Determine the [X, Y] coordinate at the center of the cell enclosing the given text.  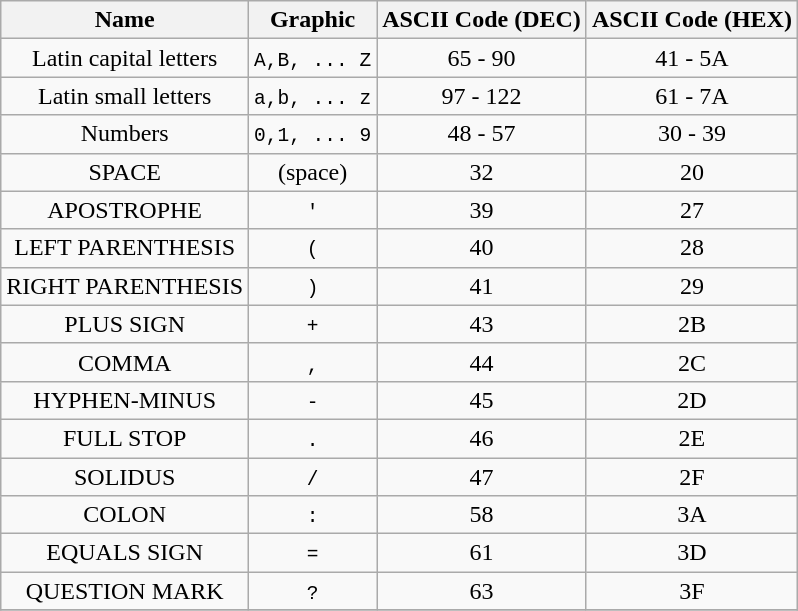
( [313, 248]
ASCII Code (HEX) [692, 20]
Latin small letters [125, 96]
, [313, 362]
PLUS SIGN [125, 324]
47 [482, 477]
SPACE [125, 172]
3D [692, 553]
3F [692, 591]
40 [482, 248]
63 [482, 591]
A,B, ... Z [313, 58]
(space) [313, 172]
Numbers [125, 134]
45 [482, 400]
29 [692, 286]
65 - 90 [482, 58]
61 - 7A [692, 96]
58 [482, 515]
2F [692, 477]
SOLIDUS [125, 477]
44 [482, 362]
2B [692, 324]
32 [482, 172]
0,1, ... 9 [313, 134]
LEFT PARENTHESIS [125, 248]
2D [692, 400]
a,b, ... z [313, 96]
30 - 39 [692, 134]
HYPHEN-MINUS [125, 400]
COLON [125, 515]
Graphic [313, 20]
39 [482, 210]
- [313, 400]
28 [692, 248]
41 [482, 286]
ASCII Code (DEC) [482, 20]
2E [692, 438]
Latin capital letters [125, 58]
' [313, 210]
EQUALS SIGN [125, 553]
= [313, 553]
) [313, 286]
: [313, 515]
43 [482, 324]
FULL STOP [125, 438]
61 [482, 553]
/ [313, 477]
27 [692, 210]
20 [692, 172]
? [313, 591]
41 - 5A [692, 58]
3A [692, 515]
Name [125, 20]
. [313, 438]
97 - 122 [482, 96]
APOSTROPHE [125, 210]
48 - 57 [482, 134]
2C [692, 362]
QUESTION MARK [125, 591]
COMMA [125, 362]
RIGHT PARENTHESIS [125, 286]
+ [313, 324]
46 [482, 438]
